Scan for the cell matching the given text and deliver its [x, y] coordinate at center. 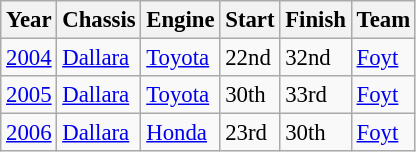
23rd [250, 133]
Honda [180, 133]
2004 [29, 58]
Chassis [99, 20]
32nd [316, 58]
2006 [29, 133]
Finish [316, 20]
Year [29, 20]
2005 [29, 95]
Team [383, 20]
33rd [316, 95]
Start [250, 20]
Engine [180, 20]
22nd [250, 58]
